Identify which cell holds the provided text, then report its (X, Y) central coordinate. 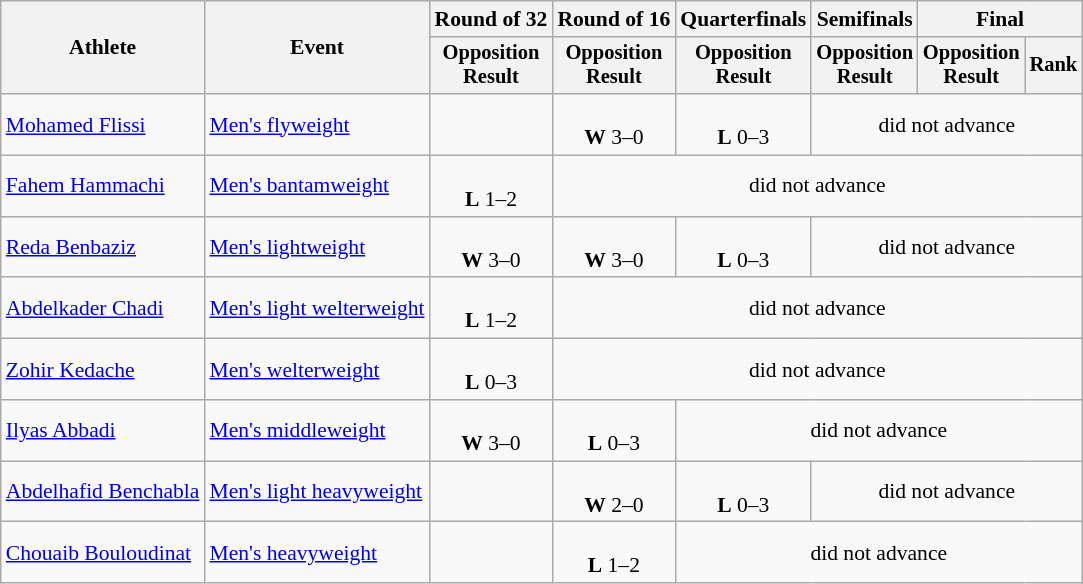
W 2–0 (614, 492)
Chouaib Bouloudinat (103, 552)
Ilyas Abbadi (103, 430)
Men's lightweight (316, 248)
Abdelkader Chadi (103, 308)
Men's light heavyweight (316, 492)
Round of 16 (614, 19)
Zohir Kedache (103, 370)
Men's flyweight (316, 124)
Event (316, 48)
Men's bantamweight (316, 186)
Quarterfinals (743, 19)
Final (1000, 19)
Mohamed Flissi (103, 124)
Abdelhafid Benchabla (103, 492)
Round of 32 (492, 19)
Reda Benbaziz (103, 248)
Fahem Hammachi (103, 186)
Rank (1054, 66)
Men's light welterweight (316, 308)
Men's welterweight (316, 370)
Athlete (103, 48)
Men's middleweight (316, 430)
Semifinals (864, 19)
Men's heavyweight (316, 552)
